Pinpoint the cell where the given text exists, returning its [x, y] midpoint coordinate. 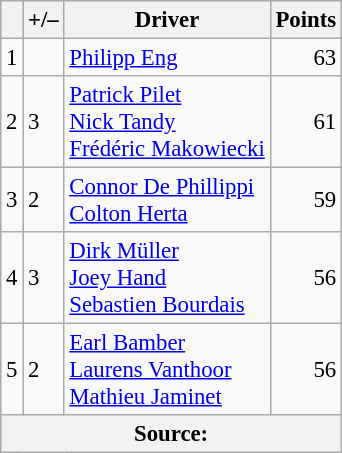
+/– [44, 20]
Connor De Phillippi Colton Herta [167, 200]
Earl Bamber Laurens Vanthoor Mathieu Jaminet [167, 370]
59 [306, 200]
Patrick Pilet Nick Tandy Frédéric Makowiecki [167, 122]
Points [306, 20]
5 [12, 370]
Philipp Eng [167, 58]
61 [306, 122]
Driver [167, 20]
Dirk Müller Joey Hand Sebastien Bourdais [167, 278]
63 [306, 58]
1 [12, 58]
4 [12, 278]
